Find where the given text appears and provide that cell's center as [x, y] coordinate. 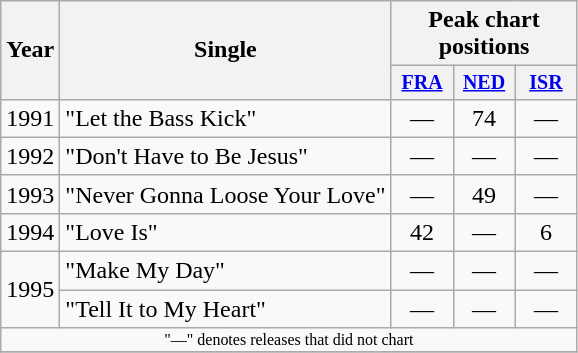
"Don't Have to Be Jesus" [226, 156]
1995 [30, 290]
"Tell It to My Heart" [226, 309]
1991 [30, 118]
Single [226, 50]
"Love Is" [226, 232]
FRA [422, 82]
"Never Gonna Loose Your Love" [226, 194]
1994 [30, 232]
1992 [30, 156]
Year [30, 50]
NED [484, 82]
"Make My Day" [226, 271]
"Let the Bass Kick" [226, 118]
Peak chart positions [484, 34]
6 [546, 232]
49 [484, 194]
ISR [546, 82]
"—" denotes releases that did not chart [289, 340]
42 [422, 232]
1993 [30, 194]
74 [484, 118]
